Return (x, y) of the center of cell containing provided text 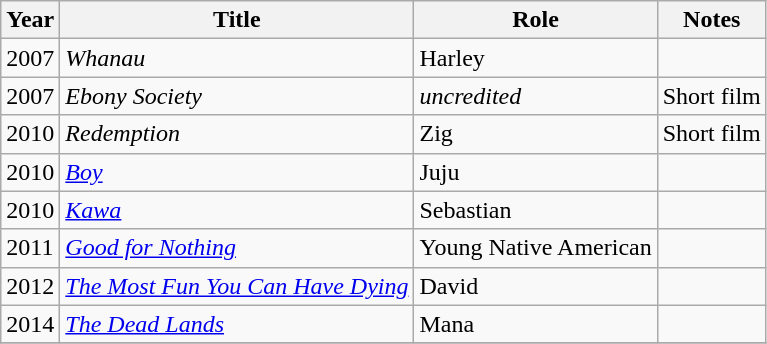
Role (536, 20)
Boy (237, 172)
The Most Fun You Can Have Dying (237, 286)
Good for Nothing (237, 248)
Sebastian (536, 210)
2012 (30, 286)
Mana (536, 324)
Ebony Society (237, 96)
The Dead Lands (237, 324)
2014 (30, 324)
Whanau (237, 58)
Juju (536, 172)
Zig (536, 134)
uncredited (536, 96)
Redemption (237, 134)
David (536, 286)
Year (30, 20)
Title (237, 20)
2011 (30, 248)
Harley (536, 58)
Kawa (237, 210)
Young Native American (536, 248)
Notes (712, 20)
